Detect which cell encompasses the target text, then output its [x, y] center coordinate. 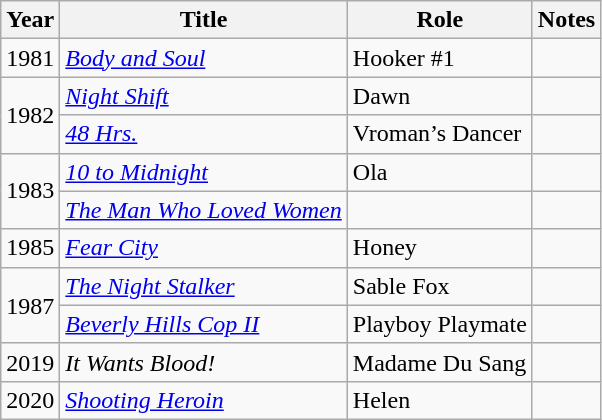
1981 [30, 58]
1982 [30, 115]
Shooting Heroin [204, 400]
It Wants Blood! [204, 362]
Vroman’s Dancer [440, 134]
Role [440, 20]
2020 [30, 400]
The Night Stalker [204, 286]
The Man Who Loved Women [204, 210]
Honey [440, 248]
Title [204, 20]
Fear City [204, 248]
Year [30, 20]
Night Shift [204, 96]
Dawn [440, 96]
48 Hrs. [204, 134]
2019 [30, 362]
Beverly Hills Cop II [204, 324]
Notes [566, 20]
Playboy Playmate [440, 324]
Ola [440, 172]
Madame Du Sang [440, 362]
Sable Fox [440, 286]
Helen [440, 400]
1987 [30, 305]
10 to Midnight [204, 172]
1985 [30, 248]
Hooker #1 [440, 58]
Body and Soul [204, 58]
1983 [30, 191]
